Pinpoint the cell where the given text exists, returning its (x, y) midpoint coordinate. 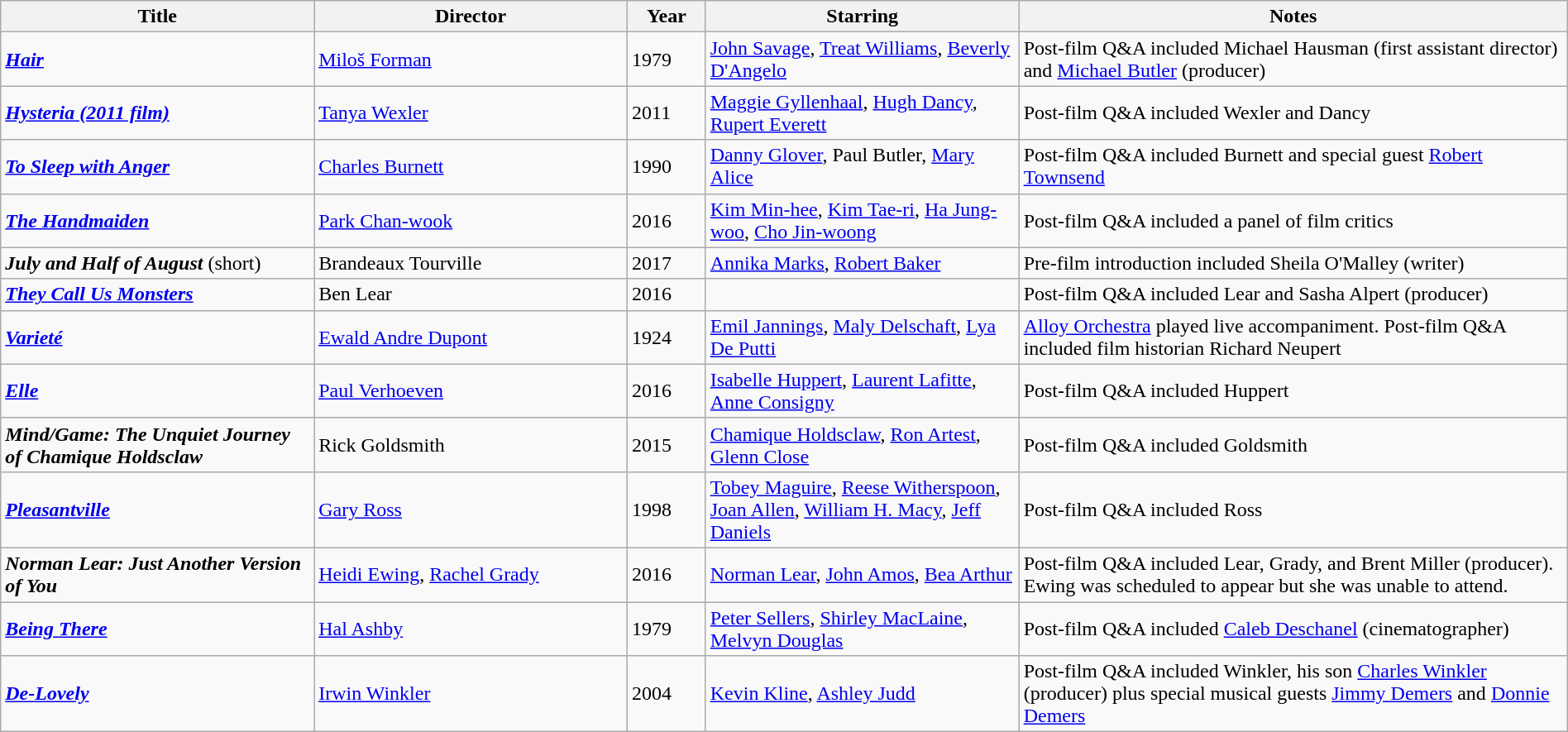
Park Chan-wook (471, 220)
De-Lovely (157, 694)
Hysteria (2011 film) (157, 112)
Post-film Q&A included Huppert (1293, 390)
Irwin Winkler (471, 694)
Rick Goldsmith (471, 445)
Kim Min-hee, Kim Tae-ri, Ha Jung-woo, Cho Jin-woong (862, 220)
Ben Lear (471, 294)
1990 (667, 167)
They Call Us Monsters (157, 294)
1998 (667, 510)
Norman Lear, John Amos, Bea Arthur (862, 574)
Hair (157, 60)
Isabelle Huppert, Laurent Lafitte, Anne Consigny (862, 390)
2004 (667, 694)
Chamique Holdsclaw, Ron Artest, Glenn Close (862, 445)
Year (667, 17)
The Handmaiden (157, 220)
Tanya Wexler (471, 112)
Charles Burnett (471, 167)
Post-film Q&A included Goldsmith (1293, 445)
Miloš Forman (471, 60)
Gary Ross (471, 510)
Post-film Q&A included Michael Hausman (first assistant director) and Michael Butler (producer) (1293, 60)
Director (471, 17)
Ewald Andre Dupont (471, 337)
July and Half of August (short) (157, 263)
1924 (667, 337)
Mind/Game: The Unquiet Journey of Chamique Holdsclaw (157, 445)
2017 (667, 263)
Post-film Q&A included Burnett and special guest Robert Townsend (1293, 167)
Title (157, 17)
Paul Verhoeven (471, 390)
Pleasantville (157, 510)
Alloy Orchestra played live accompaniment. Post-film Q&A included film historian Richard Neupert (1293, 337)
Brandeaux Tourville (471, 263)
Post-film Q&A included a panel of film critics (1293, 220)
Danny Glover, Paul Butler, Mary Alice (862, 167)
2015 (667, 445)
Hal Ashby (471, 629)
Varieté (157, 337)
Norman Lear: Just Another Version of You (157, 574)
Elle (157, 390)
Maggie Gyllenhaal, Hugh Dancy, Rupert Everett (862, 112)
Kevin Kline, Ashley Judd (862, 694)
To Sleep with Anger (157, 167)
Post-film Q&A included Winkler, his son Charles Winkler (producer) plus special musical guests Jimmy Demers and Donnie Demers (1293, 694)
Heidi Ewing, Rachel Grady (471, 574)
Post-film Q&A included Wexler and Dancy (1293, 112)
Annika Marks, Robert Baker (862, 263)
Post-film Q&A included Ross (1293, 510)
Notes (1293, 17)
Peter Sellers, Shirley MacLaine, Melvyn Douglas (862, 629)
John Savage, Treat Williams, Beverly D'Angelo (862, 60)
Post-film Q&A included Caleb Deschanel (cinematographer) (1293, 629)
Emil Jannings, Maly Delschaft, Lya De Putti (862, 337)
Pre-film introduction included Sheila O'Malley (writer) (1293, 263)
Post-film Q&A included Lear, Grady, and Brent Miller (producer). Ewing was scheduled to appear but she was unable to attend. (1293, 574)
Starring (862, 17)
2011 (667, 112)
Post-film Q&A included Lear and Sasha Alpert (producer) (1293, 294)
Being There (157, 629)
Tobey Maguire, Reese Witherspoon, Joan Allen, William H. Macy, Jeff Daniels (862, 510)
